Pinpoint the cell where the given text exists, returning its (x, y) midpoint coordinate. 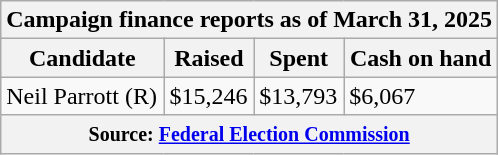
Source: Federal Election Commission (250, 134)
Candidate (82, 58)
$6,067 (421, 96)
Cash on hand (421, 58)
Raised (209, 58)
$15,246 (209, 96)
Spent (299, 58)
Campaign finance reports as of March 31, 2025 (250, 20)
Neil Parrott (R) (82, 96)
$13,793 (299, 96)
